Search for the cell housing the specified text and yield its (X, Y) center coordinate. 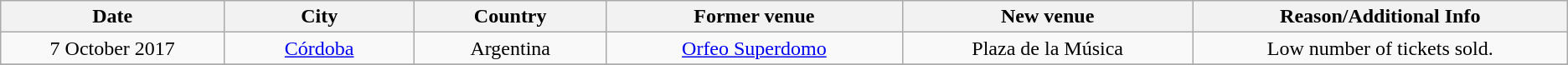
New venue (1047, 17)
7 October 2017 (112, 48)
Reason/Additional Info (1380, 17)
Córdoba (320, 48)
Date (112, 17)
City (320, 17)
Former venue (754, 17)
Plaza de la Música (1047, 48)
Low number of tickets sold. (1380, 48)
Country (511, 17)
Orfeo Superdomo (754, 48)
Argentina (511, 48)
